Extract the (X, Y) coordinate from the center of the cell holding the provided text.  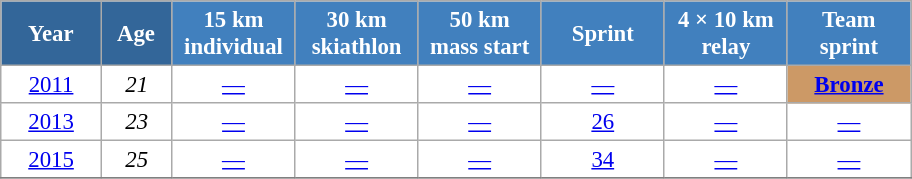
2015 (52, 160)
21 (136, 85)
Year (52, 34)
30 km skiathlon (356, 34)
34 (602, 160)
Bronze (848, 85)
50 km mass start (480, 34)
15 km individual (234, 34)
25 (136, 160)
2011 (52, 85)
Sprint (602, 34)
Age (136, 34)
26 (602, 122)
23 (136, 122)
4 × 10 km relay (726, 34)
2013 (52, 122)
Team sprint (848, 34)
